For the text-containing cell, return its midpoint in (X, Y) coordinate format. 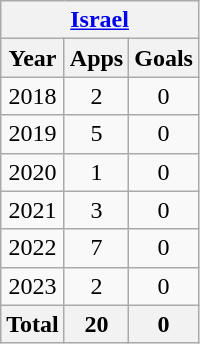
Goals (164, 58)
Apps (96, 58)
7 (96, 248)
2021 (33, 210)
2019 (33, 134)
Year (33, 58)
20 (96, 324)
2022 (33, 248)
2018 (33, 96)
Total (33, 324)
3 (96, 210)
2020 (33, 172)
5 (96, 134)
2023 (33, 286)
1 (96, 172)
Israel (100, 20)
